Provide the [X, Y] coordinate of the cell's center where the given text is located.  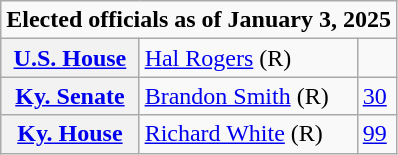
99 [376, 134]
Ky. House [70, 134]
U.S. House [70, 58]
30 [376, 96]
Richard White (R) [248, 134]
Hal Rogers (R) [248, 58]
Ky. Senate [70, 96]
Elected officials as of January 3, 2025 [199, 20]
Brandon Smith (R) [248, 96]
